Search for the cell housing the specified text and yield its (X, Y) center coordinate. 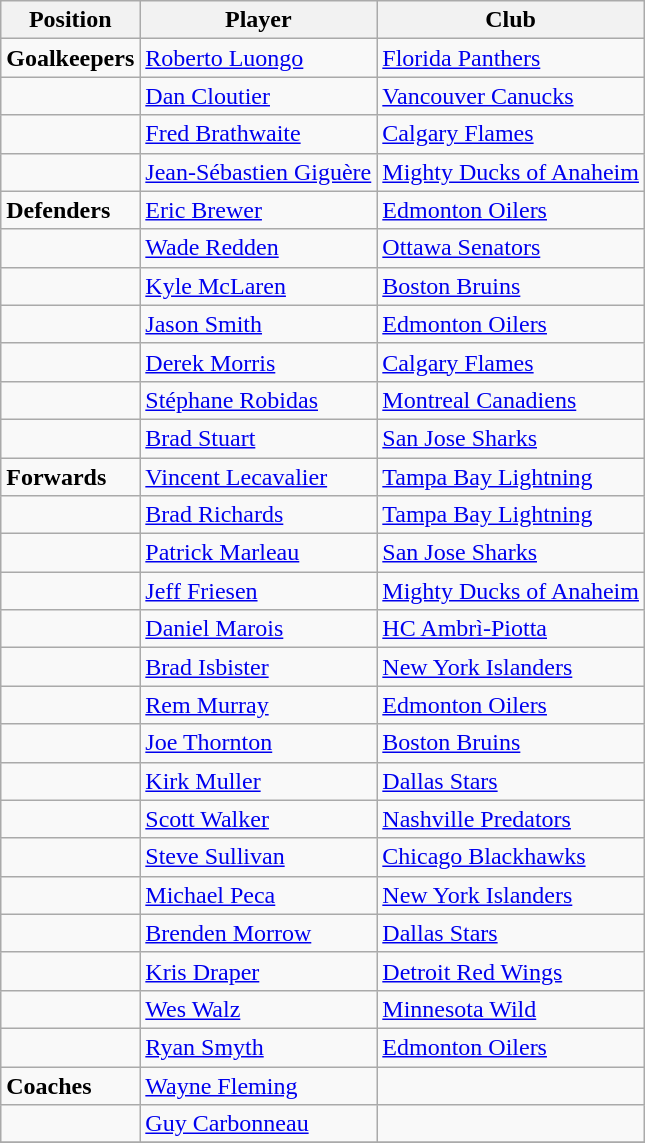
Joe Thornton (258, 743)
Brad Richards (258, 515)
Kris Draper (258, 971)
Detroit Red Wings (511, 971)
Roberto Luongo (258, 58)
Rem Murray (258, 705)
Ottawa Senators (511, 248)
Position (70, 20)
Brad Isbister (258, 667)
Brad Stuart (258, 438)
Kyle McLaren (258, 286)
Wes Walz (258, 1009)
Club (511, 20)
Kirk Muller (258, 781)
Vancouver Canucks (511, 96)
HC Ambrì-Piotta (511, 629)
Wayne Fleming (258, 1085)
Stéphane Robidas (258, 400)
Minnesota Wild (511, 1009)
Defenders (70, 210)
Patrick Marleau (258, 553)
Ryan Smyth (258, 1047)
Wade Redden (258, 248)
Scott Walker (258, 819)
Jean-Sébastien Giguère (258, 172)
Derek Morris (258, 362)
Forwards (70, 477)
Player (258, 20)
Fred Brathwaite (258, 134)
Jason Smith (258, 324)
Goalkeepers (70, 58)
Nashville Predators (511, 819)
Guy Carbonneau (258, 1124)
Jeff Friesen (258, 591)
Michael Peca (258, 895)
Coaches (70, 1085)
Brenden Morrow (258, 933)
Dan Cloutier (258, 96)
Chicago Blackhawks (511, 857)
Steve Sullivan (258, 857)
Vincent Lecavalier (258, 477)
Eric Brewer (258, 210)
Florida Panthers (511, 58)
Montreal Canadiens (511, 400)
Daniel Marois (258, 629)
